Return the (X, Y) coordinate for the center point of the cell that contains the specified text.  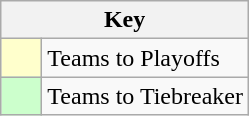
Teams to Tiebreaker (146, 96)
Key (125, 20)
Teams to Playoffs (146, 58)
